Provide the (x, y) coordinate of the cell's center where the given text is located.  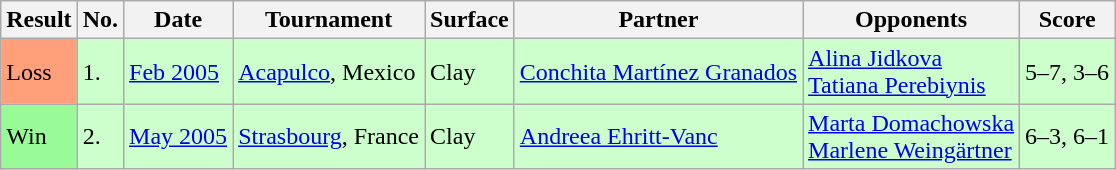
Loss (39, 72)
Score (1068, 20)
Andreea Ehritt-Vanc (658, 136)
Win (39, 136)
No. (100, 20)
2. (100, 136)
Conchita Martínez Granados (658, 72)
Acapulco, Mexico (329, 72)
Strasbourg, France (329, 136)
Marta Domachowska Marlene Weingärtner (912, 136)
5–7, 3–6 (1068, 72)
Tournament (329, 20)
Feb 2005 (178, 72)
Surface (470, 20)
1. (100, 72)
Result (39, 20)
6–3, 6–1 (1068, 136)
Opponents (912, 20)
Alina Jidkova Tatiana Perebiynis (912, 72)
Date (178, 20)
May 2005 (178, 136)
Partner (658, 20)
